Return [X, Y] of the center of cell containing provided text 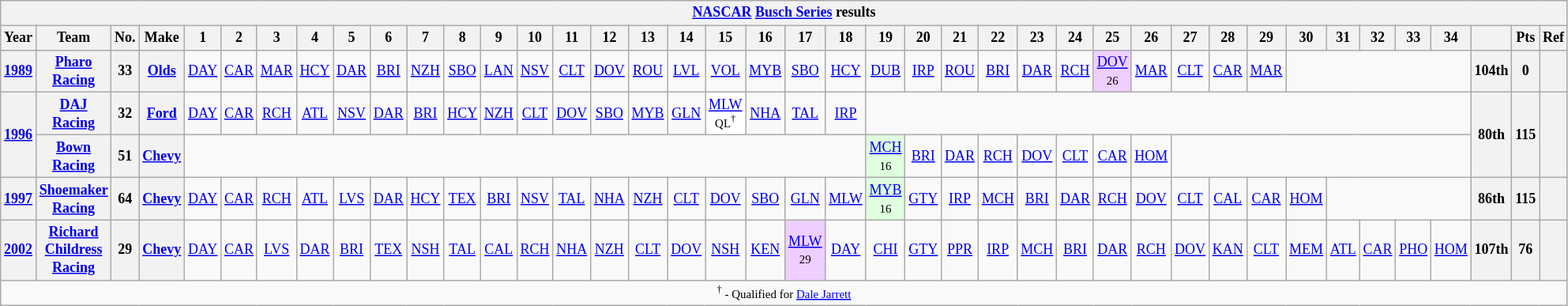
LAN [498, 71]
2002 [19, 250]
0 [1526, 71]
34 [1452, 38]
1997 [19, 199]
51 [125, 157]
Pts [1526, 38]
107th [1491, 250]
MLWQL† [725, 114]
16 [765, 38]
MLW29 [806, 250]
31 [1343, 38]
11 [572, 38]
Team [73, 38]
Year [19, 38]
14 [686, 38]
76 [1526, 250]
10 [535, 38]
8 [463, 38]
Ref [1554, 38]
Richard Childress Racing [73, 250]
DOV26 [1112, 71]
12 [610, 38]
64 [125, 199]
1989 [19, 71]
1 [203, 38]
PPR [961, 250]
104th [1491, 71]
Bown Racing [73, 157]
1996 [19, 135]
27 [1190, 38]
23 [1037, 38]
19 [886, 38]
NASCAR Busch Series results [784, 13]
2 [239, 38]
Pharo Racing [73, 71]
86th [1491, 199]
13 [648, 38]
24 [1076, 38]
DUB [886, 71]
MCH16 [886, 157]
PHO [1414, 250]
22 [998, 38]
17 [806, 38]
MYB16 [886, 199]
KAN [1228, 250]
7 [425, 38]
4 [314, 38]
5 [352, 38]
15 [725, 38]
CHI [886, 250]
3 [276, 38]
28 [1228, 38]
KEN [765, 250]
30 [1307, 38]
DAJ Racing [73, 114]
† - Qualified for Dale Jarrett [784, 293]
LVL [686, 71]
25 [1112, 38]
21 [961, 38]
9 [498, 38]
MLW [845, 199]
No. [125, 38]
Shoemaker Racing [73, 199]
VOL [725, 71]
Ford [162, 114]
Olds [162, 71]
Make [162, 38]
6 [389, 38]
18 [845, 38]
80th [1491, 135]
MEM [1307, 250]
26 [1152, 38]
20 [923, 38]
